Capture the cell that displays the provided text and extract its [X, Y] central coordinate. 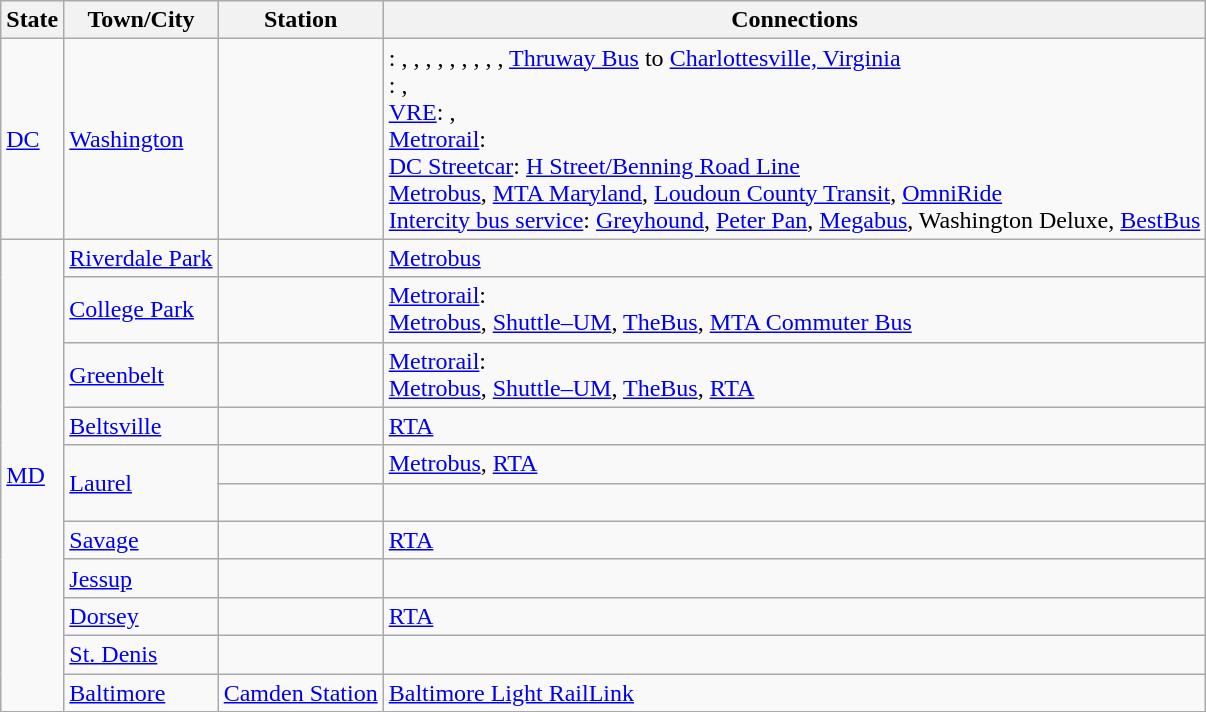
DC [32, 139]
State [32, 20]
Camden Station [300, 693]
Baltimore Light RailLink [794, 693]
Baltimore [141, 693]
Town/City [141, 20]
Metrorail: Metrobus, Shuttle–UM, TheBus, MTA Commuter Bus [794, 310]
Washington [141, 139]
Metrorail: Metrobus, Shuttle–UM, TheBus, RTA [794, 374]
College Park [141, 310]
Greenbelt [141, 374]
Riverdale Park [141, 258]
Savage [141, 540]
Beltsville [141, 426]
Dorsey [141, 616]
MD [32, 476]
Connections [794, 20]
Laurel [141, 483]
Metrobus, RTA [794, 464]
St. Denis [141, 654]
Jessup [141, 578]
Metrobus [794, 258]
Station [300, 20]
